Locate the cell with the specified text and output its (x, y) center coordinate. 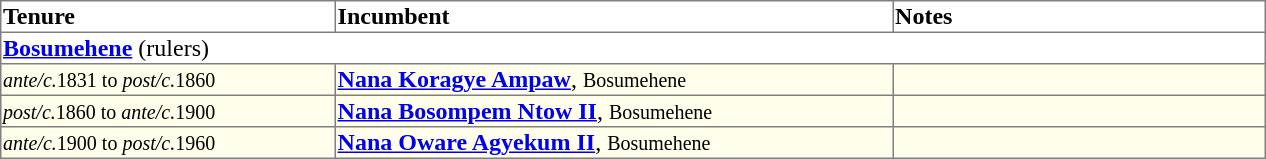
Incumbent (614, 17)
Nana Oware Agyekum II, Bosumehene (614, 143)
Tenure (168, 17)
Nana Bosompem Ntow II, Bosumehene (614, 111)
ante/c.1900 to post/c.1960 (168, 143)
Bosumehene (rulers) (633, 48)
Notes (1079, 17)
ante/c.1831 to post/c.1860 (168, 80)
Nana Koragye Ampaw, Bosumehene (614, 80)
post/c.1860 to ante/c.1900 (168, 111)
